Scan for the cell matching the given text and deliver its (X, Y) coordinate at center. 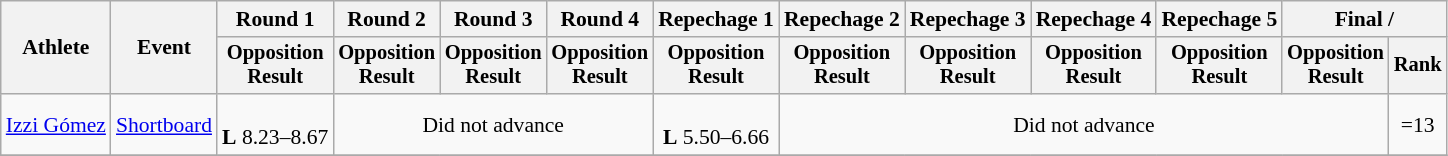
Repechage 2 (842, 19)
Repechage 4 (1094, 19)
Shortboard (164, 124)
Event (164, 48)
L 5.50–6.66 (716, 124)
=13 (1418, 124)
Repechage 1 (716, 19)
L 8.23–8.67 (275, 124)
Final / (1364, 19)
Repechage 5 (1219, 19)
Repechage 3 (968, 19)
Athlete (56, 48)
Round 2 (386, 19)
Izzi Gómez (56, 124)
Round 1 (275, 19)
Rank (1418, 66)
Round 3 (494, 19)
Round 4 (600, 19)
